Search for the cell housing the specified text and yield its [x, y] center coordinate. 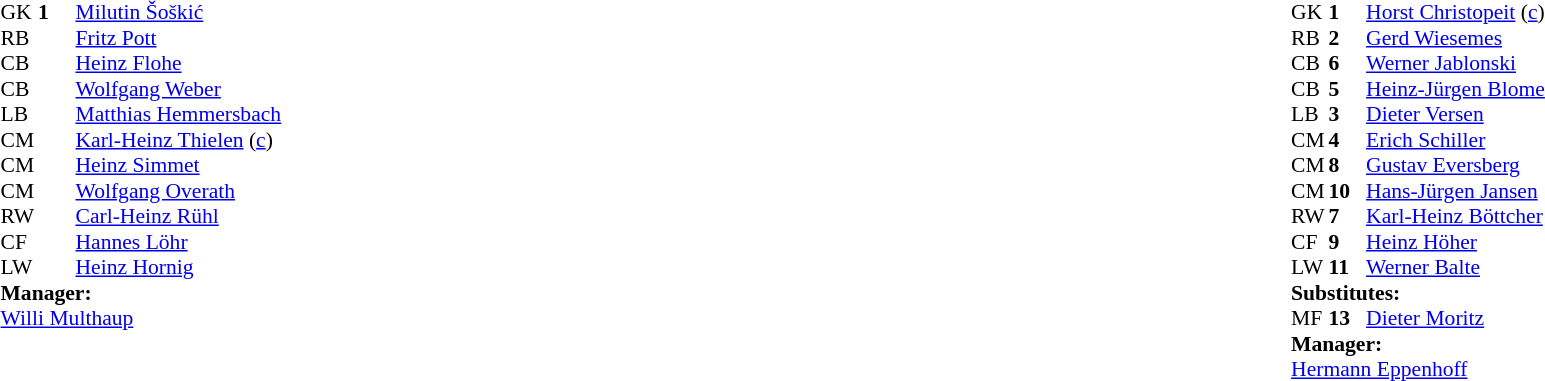
Hans-Jürgen Jansen [1456, 191]
Carl-Heinz Rühl [179, 217]
9 [1348, 242]
Werner Balte [1456, 267]
3 [1348, 115]
13 [1348, 319]
Wolfgang Weber [179, 89]
2 [1348, 38]
Matthias Hemmersbach [179, 115]
Dieter Versen [1456, 115]
Heinz Simmet [179, 165]
Werner Jablonski [1456, 63]
Heinz-Jürgen Blome [1456, 89]
MF [1310, 319]
Fritz Pott [179, 38]
10 [1348, 191]
Heinz Flohe [179, 63]
Karl-Heinz Böttcher [1456, 217]
Gerd Wiesemes [1456, 38]
Willi Multhaup [140, 319]
6 [1348, 63]
Erich Schiller [1456, 140]
Heinz Hornig [179, 267]
5 [1348, 89]
11 [1348, 267]
Milutin Šoškić [179, 13]
Gustav Eversberg [1456, 165]
7 [1348, 217]
8 [1348, 165]
Wolfgang Overath [179, 191]
Karl-Heinz Thielen (c) [179, 140]
4 [1348, 140]
Substitutes: [1418, 293]
Hannes Löhr [179, 242]
Heinz Höher [1456, 242]
Horst Christopeit (c) [1456, 13]
Dieter Moritz [1456, 319]
